Extract the (X, Y) coordinate from the center of the cell holding the provided text.  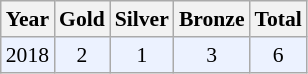
6 (278, 55)
Bronze (212, 19)
Total (278, 19)
Gold (82, 19)
Silver (142, 19)
2018 (28, 55)
1 (142, 55)
Year (28, 19)
3 (212, 55)
2 (82, 55)
